Capture the cell that displays the provided text and extract its [X, Y] central coordinate. 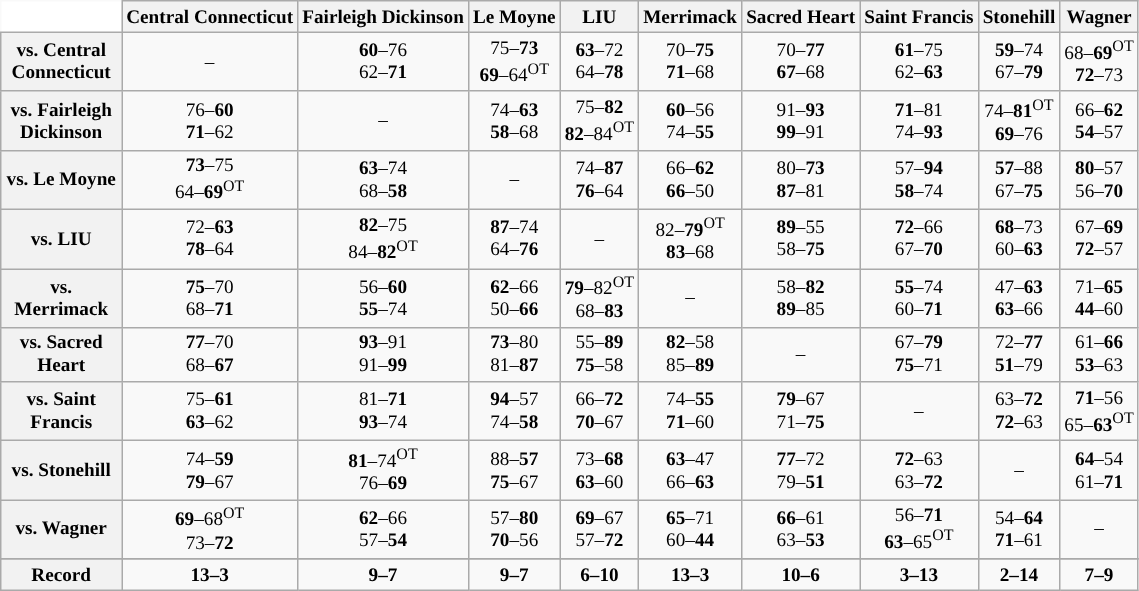
71–6544–60 [1099, 298]
vs. Sacred Heart [62, 354]
69–6757–72 [599, 530]
Saint Francis [919, 17]
LIU [599, 17]
75–7369–64OT [514, 62]
77–7279–51 [801, 470]
10–6 [801, 575]
57–9458–74 [919, 180]
Stonehill [1019, 17]
59–7467–79 [1019, 62]
66–6254–57 [1099, 120]
75–7068–71 [210, 298]
63–4766–63 [690, 470]
68–69OT72–73 [1099, 62]
7–9 [1099, 575]
82–79OT83–68 [690, 238]
87–7464–76 [514, 238]
73–7564–69OT [210, 180]
vs. Central Connecticut [62, 62]
60–7662–71 [384, 62]
94–5774–58 [514, 412]
82–5885–89 [690, 354]
63–7468–58 [384, 180]
Le Moyne [514, 17]
67–7975–71 [919, 354]
74–5571–60 [690, 412]
3–13 [919, 575]
Sacred Heart [801, 17]
82–7584–82OT [384, 238]
72–6363–72 [919, 470]
80–7387–81 [801, 180]
71–8174–93 [919, 120]
66–7270–67 [599, 412]
79–6771–75 [801, 412]
66–6266–50 [690, 180]
89–5558–75 [801, 238]
77–7068–67 [210, 354]
93–9191–99 [384, 354]
75–6163–62 [210, 412]
6–10 [599, 575]
vs. Wagner [62, 530]
75–8282–84OT [599, 120]
81–7193–74 [384, 412]
62–6657–54 [384, 530]
55–7460–71 [919, 298]
55–8975–58 [599, 354]
vs. Fairleigh Dickinson [62, 120]
63–7272–63 [1019, 412]
61–6653–63 [1099, 354]
Merrimack [690, 17]
58–8289–85 [801, 298]
70–7767–68 [801, 62]
72–6378–64 [210, 238]
Fairleigh Dickinson [384, 17]
72–6667–70 [919, 238]
88–5775–67 [514, 470]
70–7571–68 [690, 62]
64–5461–71 [1099, 470]
73–6863–60 [599, 470]
57–8867–75 [1019, 180]
56–6055–74 [384, 298]
2–14 [1019, 575]
66–6163–53 [801, 530]
73–8081–87 [514, 354]
60–5674–55 [690, 120]
57–8070–56 [514, 530]
76–6071–62 [210, 120]
68–7360–63 [1019, 238]
61–7562–63 [919, 62]
69–68OT73–72 [210, 530]
Wagner [1099, 17]
56–7163–65OT [919, 530]
79–82OT68–83 [599, 298]
74–6358–68 [514, 120]
65–7160–44 [690, 530]
71–5665–63OT [1099, 412]
vs. Saint Francis [62, 412]
72–7751–79 [1019, 354]
vs. Stonehill [62, 470]
62–6650–66 [514, 298]
vs. LIU [62, 238]
47–6363–66 [1019, 298]
91–9399–91 [801, 120]
74–81OT69–76 [1019, 120]
67–6972–57 [1099, 238]
80–5756–70 [1099, 180]
63–7264–78 [599, 62]
Central Connecticut [210, 17]
vs. Le Moyne [62, 180]
54–6471–61 [1019, 530]
74–8776–64 [599, 180]
81–74OT76–69 [384, 470]
74–5979–67 [210, 470]
Record [62, 575]
vs. Merrimack [62, 298]
